Determine the (x, y) coordinate at the center of the cell enclosing the given text.  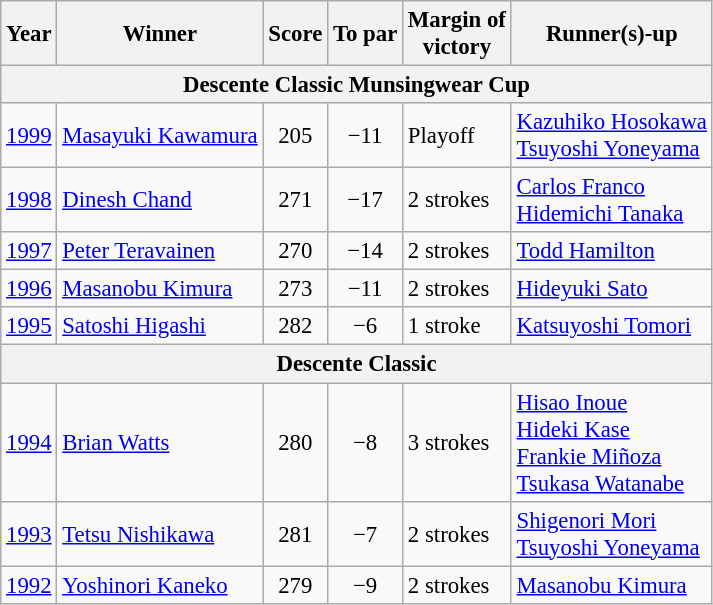
Katsuyoshi Tomori (612, 327)
270 (296, 251)
Satoshi Higashi (160, 327)
Yoshinori Kaneko (160, 585)
−17 (366, 200)
273 (296, 289)
1997 (29, 251)
Peter Teravainen (160, 251)
−14 (366, 251)
Dinesh Chand (160, 200)
1996 (29, 289)
1993 (29, 534)
Hideyuki Sato (612, 289)
−8 (366, 442)
Masayuki Kawamura (160, 136)
279 (296, 585)
Hisao Inoue Hideki Kase Frankie Miñoza Tsukasa Watanabe (612, 442)
271 (296, 200)
To par (366, 34)
Brian Watts (160, 442)
3 strokes (458, 442)
Descente Classic (357, 364)
Score (296, 34)
−6 (366, 327)
280 (296, 442)
Kazuhiko Hosokawa Tsuyoshi Yoneyama (612, 136)
1992 (29, 585)
Tetsu Nishikawa (160, 534)
Year (29, 34)
Descente Classic Munsingwear Cup (357, 85)
Runner(s)-up (612, 34)
Carlos Franco Hidemichi Tanaka (612, 200)
Todd Hamilton (612, 251)
282 (296, 327)
Playoff (458, 136)
Shigenori Mori Tsuyoshi Yoneyama (612, 534)
1999 (29, 136)
−7 (366, 534)
205 (296, 136)
281 (296, 534)
Margin ofvictory (458, 34)
1998 (29, 200)
−9 (366, 585)
1 stroke (458, 327)
1995 (29, 327)
1994 (29, 442)
Winner (160, 34)
